Identify which cell holds the provided text, then report its (X, Y) central coordinate. 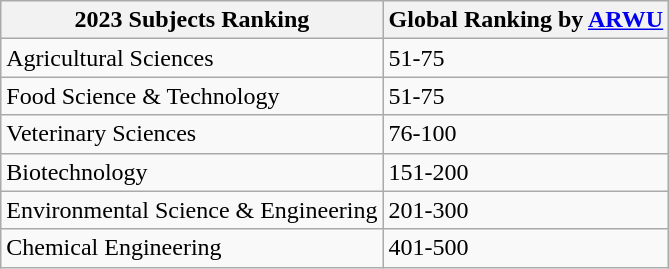
201-300 (526, 210)
Environmental Science & Engineering (192, 210)
Global Ranking by ARWU (526, 20)
Chemical Engineering (192, 248)
401-500 (526, 248)
Biotechnology (192, 172)
76-100 (526, 134)
151-200 (526, 172)
Agricultural Sciences (192, 58)
Food Science & Technology (192, 96)
2023 Subjects Ranking (192, 20)
Veterinary Sciences (192, 134)
